Pinpoint the cell where the given text exists, returning its [x, y] midpoint coordinate. 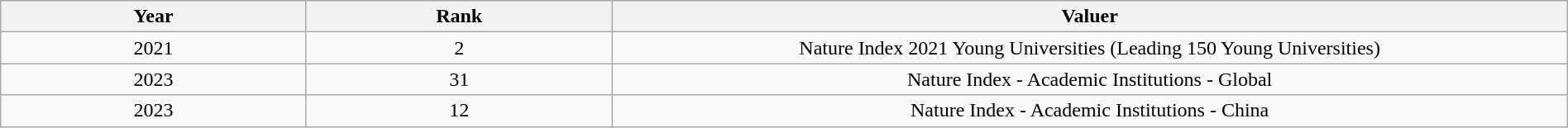
Nature Index - Academic Institutions - China [1090, 111]
31 [459, 79]
12 [459, 111]
Year [154, 17]
Nature Index 2021 Young Universities (Leading 150 Young Universities) [1090, 48]
2 [459, 48]
Rank [459, 17]
Nature Index - Academic Institutions - Global [1090, 79]
2021 [154, 48]
Valuer [1090, 17]
